Extract the (X, Y) coordinate from the center of the cell holding the provided text.  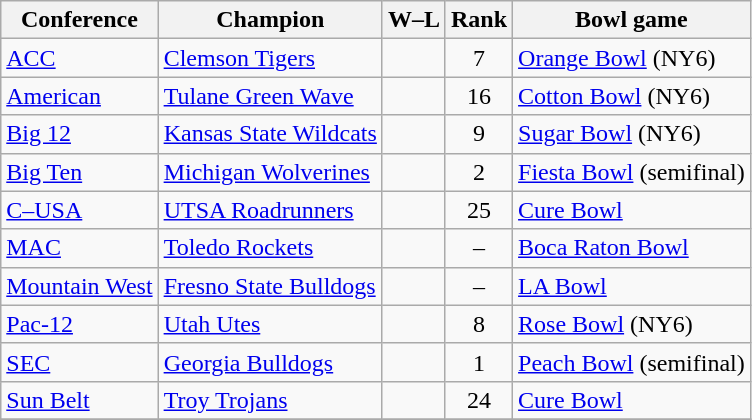
Sugar Bowl (NY6) (632, 134)
Kansas State Wildcats (270, 134)
ACC (80, 58)
Orange Bowl (NY6) (632, 58)
Peach Bowl (semifinal) (632, 362)
Cotton Bowl (NY6) (632, 96)
8 (478, 324)
UTSA Roadrunners (270, 210)
Tulane Green Wave (270, 96)
Pac-12 (80, 324)
W–L (414, 20)
Bowl game (632, 20)
Fiesta Bowl (semifinal) (632, 172)
Toledo Rockets (270, 248)
16 (478, 96)
Georgia Bulldogs (270, 362)
7 (478, 58)
MAC (80, 248)
C–USA (80, 210)
Michigan Wolverines (270, 172)
Fresno State Bulldogs (270, 286)
Big 12 (80, 134)
Boca Raton Bowl (632, 248)
2 (478, 172)
24 (478, 400)
American (80, 96)
Mountain West (80, 286)
SEC (80, 362)
9 (478, 134)
1 (478, 362)
LA Bowl (632, 286)
Conference (80, 20)
Big Ten (80, 172)
Troy Trojans (270, 400)
Rose Bowl (NY6) (632, 324)
Utah Utes (270, 324)
25 (478, 210)
Sun Belt (80, 400)
Champion (270, 20)
Rank (478, 20)
Clemson Tigers (270, 58)
